Determine the [X, Y] coordinate at the center of the cell enclosing the given text.  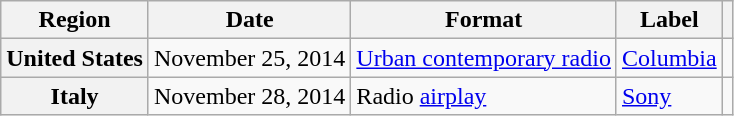
Sony [669, 96]
Columbia [669, 58]
Urban contemporary radio [484, 58]
Label [669, 20]
November 25, 2014 [249, 58]
November 28, 2014 [249, 96]
United States [75, 58]
Format [484, 20]
Radio airplay [484, 96]
Italy [75, 96]
Date [249, 20]
Region [75, 20]
